Determine the [x, y] coordinate at the center of the cell enclosing the given text.  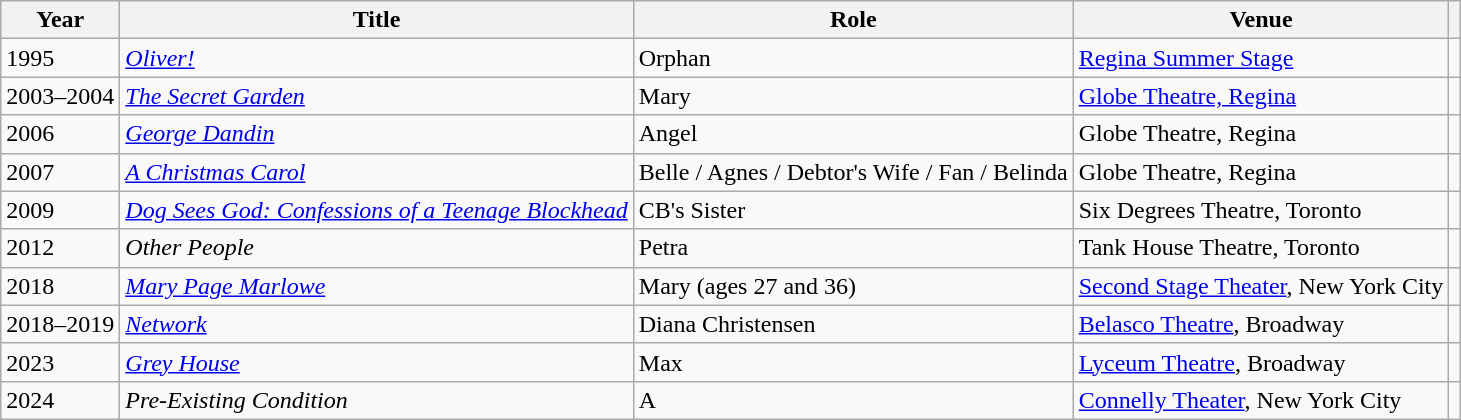
Oliver! [376, 58]
Regina Summer Stage [1261, 58]
Pre-Existing Condition [376, 400]
2003–2004 [60, 96]
Max [853, 362]
Connelly Theater, New York City [1261, 400]
1995 [60, 58]
Mary Page Marlowe [376, 286]
2006 [60, 134]
Orphan [853, 58]
Mary [853, 96]
Petra [853, 248]
Angel [853, 134]
Diana Christensen [853, 324]
Tank House Theatre, Toronto [1261, 248]
2007 [60, 172]
Network [376, 324]
Belle / Agnes / Debtor's Wife / Fan / Belinda [853, 172]
Role [853, 20]
George Dandin [376, 134]
2009 [60, 210]
Dog Sees God: Confessions of a Teenage Blockhead [376, 210]
The Secret Garden [376, 96]
Year [60, 20]
2018–2019 [60, 324]
Title [376, 20]
Six Degrees Theatre, Toronto [1261, 210]
Grey House [376, 362]
Lyceum Theatre, Broadway [1261, 362]
Belasco Theatre, Broadway [1261, 324]
Second Stage Theater, New York City [1261, 286]
Mary (ages 27 and 36) [853, 286]
Venue [1261, 20]
Other People [376, 248]
2012 [60, 248]
2023 [60, 362]
A [853, 400]
CB's Sister [853, 210]
A Christmas Carol [376, 172]
2018 [60, 286]
2024 [60, 400]
